Identify which cell holds the provided text, then report its (x, y) central coordinate. 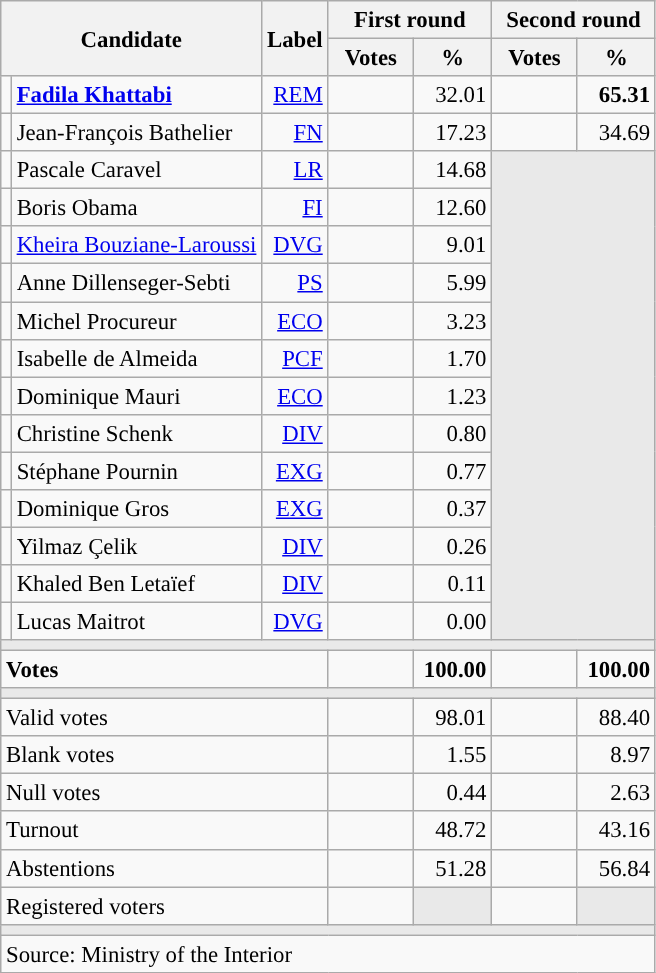
9.01 (453, 245)
Kheira Bouziane-Laroussi (136, 245)
98.01 (453, 718)
0.11 (453, 584)
43.16 (616, 831)
Khaled Ben Letaïef (136, 584)
0.37 (453, 509)
51.28 (453, 868)
65.31 (616, 95)
Dominique Gros (136, 509)
2.63 (616, 793)
5.99 (453, 283)
32.01 (453, 95)
Second round (574, 20)
1.55 (453, 755)
Turnout (164, 831)
Stéphane Pournin (136, 471)
0.77 (453, 471)
8.97 (616, 755)
Yilmaz Çelik (136, 546)
First round (410, 20)
FI (295, 208)
Label (295, 38)
Pascale Caravel (136, 170)
Fadila Khattabi (136, 95)
Blank votes (164, 755)
1.23 (453, 396)
PS (295, 283)
Isabelle de Almeida (136, 358)
12.60 (453, 208)
Registered voters (164, 906)
Anne Dillenseger-Sebti (136, 283)
FN (295, 133)
Valid votes (164, 718)
Boris Obama (136, 208)
Michel Procureur (136, 321)
56.84 (616, 868)
Candidate (132, 38)
Christine Schenk (136, 433)
3.23 (453, 321)
34.69 (616, 133)
Dominique Mauri (136, 396)
Jean-François Bathelier (136, 133)
0.80 (453, 433)
17.23 (453, 133)
48.72 (453, 831)
Null votes (164, 793)
88.40 (616, 718)
0.26 (453, 546)
LR (295, 170)
0.44 (453, 793)
1.70 (453, 358)
Lucas Maitrot (136, 621)
14.68 (453, 170)
0.00 (453, 621)
PCF (295, 358)
Source: Ministry of the Interior (328, 954)
REM (295, 95)
Abstentions (164, 868)
